Determine the (X, Y) coordinate at the center of the cell enclosing the given text.  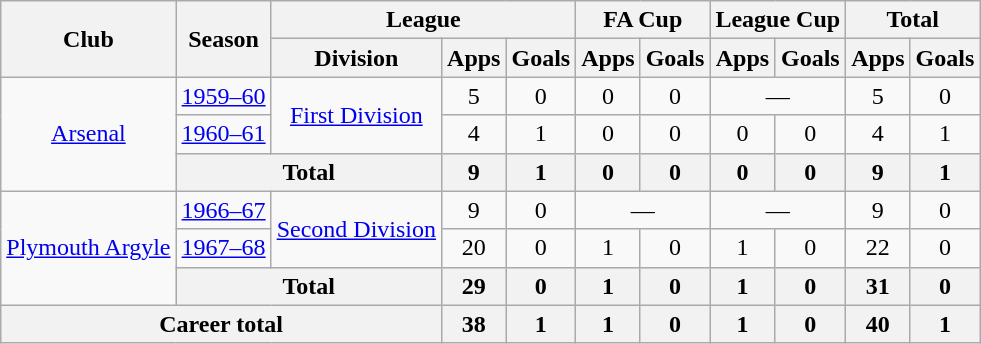
22 (878, 248)
40 (878, 324)
29 (474, 286)
Season (224, 39)
FA Cup (643, 20)
Arsenal (88, 134)
Club (88, 39)
20 (474, 248)
1959–60 (224, 96)
1967–68 (224, 248)
1960–61 (224, 134)
1966–67 (224, 210)
Second Division (356, 229)
Plymouth Argyle (88, 248)
Career total (222, 324)
League Cup (778, 20)
38 (474, 324)
First Division (356, 115)
31 (878, 286)
Division (356, 58)
League (424, 20)
